Determine the [X, Y] coordinate at the center of the cell enclosing the given text.  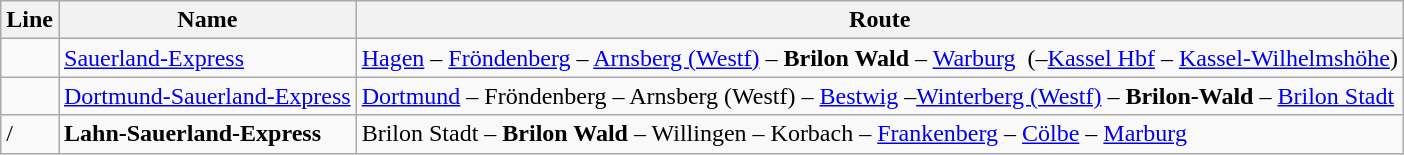
Dortmund-Sauerland-Express [207, 96]
Dortmund – Fröndenberg – Arnsberg (Westf) – Bestwig –Winterberg (Westf) – Brilon-Wald – Brilon Stadt [880, 96]
Route [880, 20]
Name [207, 20]
/ [30, 134]
Brilon Stadt – Brilon Wald – Willingen – Korbach – Frankenberg – Cölbe – Marburg [880, 134]
Line [30, 20]
Hagen – Fröndenberg – Arnsberg (Westf) – Brilon Wald – Warburg (–Kassel Hbf – Kassel-Wilhelmshöhe) [880, 58]
Lahn-Sauerland-Express [207, 134]
Sauerland-Express [207, 58]
